Return the (x, y) coordinate for the center point of the cell that contains the specified text.  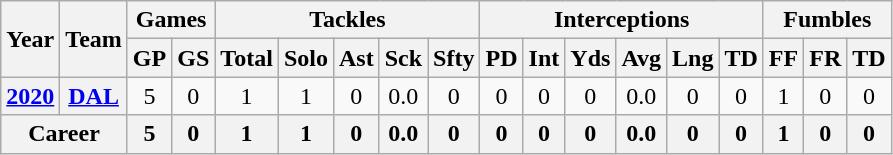
Total (247, 58)
Yds (590, 58)
PD (502, 58)
Ast (356, 58)
Int (544, 58)
Lng (692, 58)
Year (30, 39)
FR (826, 58)
Avg (642, 58)
Tackles (348, 20)
DAL (94, 96)
Interceptions (622, 20)
GS (194, 58)
FF (783, 58)
Solo (306, 58)
Career (64, 134)
2020 (30, 96)
Games (170, 20)
Sck (403, 58)
Fumbles (827, 20)
Team (94, 39)
GP (149, 58)
Sfty (454, 58)
